Locate the cell with the specified text and output its (x, y) center coordinate. 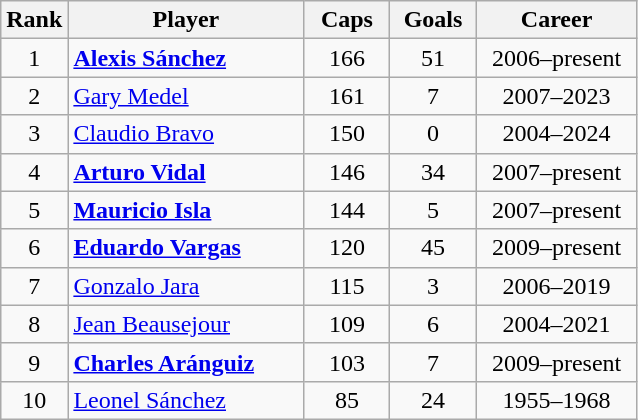
166 (347, 58)
Gary Medel (186, 96)
Charles Aránguiz (186, 362)
0 (433, 134)
Player (186, 20)
103 (347, 362)
Rank (34, 20)
Arturo Vidal (186, 172)
24 (433, 400)
150 (347, 134)
2007–2023 (556, 96)
Leonel Sánchez (186, 400)
Jean Beausejour (186, 324)
2004–2024 (556, 134)
2006–2019 (556, 286)
161 (347, 96)
51 (433, 58)
Career (556, 20)
85 (347, 400)
1955–1968 (556, 400)
144 (347, 210)
9 (34, 362)
Alexis Sánchez (186, 58)
Goals (433, 20)
Mauricio Isla (186, 210)
10 (34, 400)
34 (433, 172)
2 (34, 96)
146 (347, 172)
Eduardo Vargas (186, 248)
Caps (347, 20)
4 (34, 172)
1 (34, 58)
2006–present (556, 58)
Claudio Bravo (186, 134)
109 (347, 324)
120 (347, 248)
8 (34, 324)
45 (433, 248)
2004–2021 (556, 324)
Gonzalo Jara (186, 286)
115 (347, 286)
